Extract the [x, y] coordinate from the center of the cell holding the provided text.  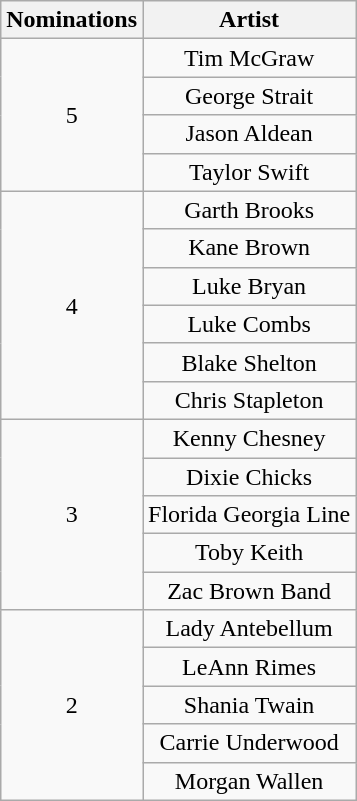
LeAnn Rimes [248, 667]
Dixie Chicks [248, 477]
Nominations [72, 20]
Zac Brown Band [248, 591]
Carrie Underwood [248, 743]
Artist [248, 20]
Toby Keith [248, 553]
Garth Brooks [248, 210]
Tim McGraw [248, 58]
Kane Brown [248, 248]
Jason Aldean [248, 134]
Luke Bryan [248, 286]
2 [72, 705]
Luke Combs [248, 324]
George Strait [248, 96]
Chris Stapleton [248, 400]
3 [72, 514]
Blake Shelton [248, 362]
4 [72, 305]
Shania Twain [248, 705]
Lady Antebellum [248, 629]
Taylor Swift [248, 172]
Morgan Wallen [248, 781]
5 [72, 115]
Kenny Chesney [248, 438]
Florida Georgia Line [248, 515]
